Output the (x, y) coordinate of the center of the cell containing the given text.  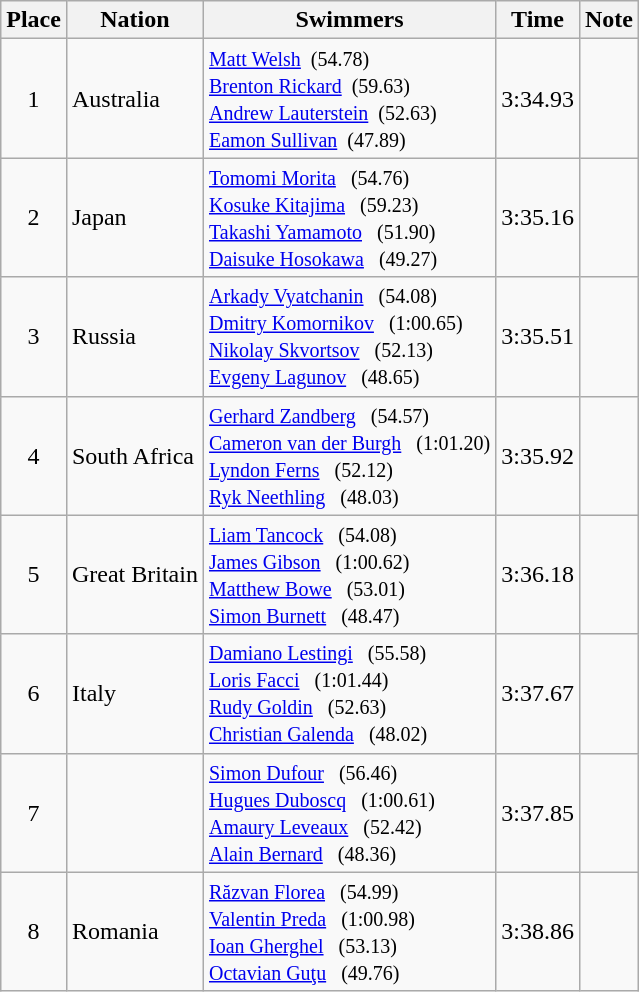
Tomomi Morita (54.76) Kosuke Kitajima (59.23) Takashi Yamamoto (51.90) Daisuke Hosokawa (49.27) (349, 218)
3:36.18 (538, 574)
Australia (134, 98)
3:37.85 (538, 812)
Damiano Lestingi (55.58) Loris Facci (1:01.44) Rudy Goldin (52.63) Christian Galenda (48.02) (349, 694)
Gerhard Zandberg (54.57) Cameron van der Burgh (1:01.20) Lyndon Ferns (52.12) Ryk Neethling (48.03) (349, 456)
5 (34, 574)
2 (34, 218)
Liam Tancock (54.08) James Gibson (1:00.62) Matthew Bowe (53.01) Simon Burnett (48.47) (349, 574)
3 (34, 336)
Japan (134, 218)
3:38.86 (538, 932)
Place (34, 20)
4 (34, 456)
3:37.67 (538, 694)
3:35.92 (538, 456)
7 (34, 812)
Matt Welsh (54.78) Brenton Rickard (59.63) Andrew Lauterstein (52.63) Eamon Sullivan (47.89) (349, 98)
Swimmers (349, 20)
Răzvan Florea (54.99) Valentin Preda (1:00.98) Ioan Gherghel (53.13) Octavian Guţu (49.76) (349, 932)
6 (34, 694)
Time (538, 20)
Arkady Vyatchanin (54.08) Dmitry Komornikov (1:00.65) Nikolay Skvortsov (52.13) Evgeny Lagunov (48.65) (349, 336)
3:35.16 (538, 218)
3:34.93 (538, 98)
Great Britain (134, 574)
Romania (134, 932)
Italy (134, 694)
Nation (134, 20)
8 (34, 932)
South Africa (134, 456)
3:35.51 (538, 336)
Note (608, 20)
1 (34, 98)
Simon Dufour (56.46) Hugues Duboscq (1:00.61) Amaury Leveaux (52.42) Alain Bernard (48.36) (349, 812)
Russia (134, 336)
